Return the [X, Y] coordinate for the center point of the cell that contains the specified text.  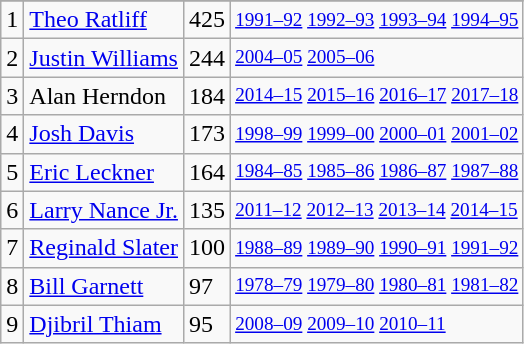
173 [208, 134]
7 [12, 248]
9 [12, 324]
2 [12, 58]
95 [208, 324]
5 [12, 172]
Justin Williams [104, 58]
Josh Davis [104, 134]
1978–79 1979–80 1980–81 1981–82 [377, 286]
1991–92 1992–93 1993–94 1994–95 [377, 20]
Alan Herndon [104, 96]
3 [12, 96]
2004–05 2005–06 [377, 58]
164 [208, 172]
244 [208, 58]
2014–15 2015–16 2016–17 2017–18 [377, 96]
425 [208, 20]
8 [12, 286]
1984–85 1985–86 1986–87 1987–88 [377, 172]
135 [208, 210]
97 [208, 286]
Bill Garnett [104, 286]
1 [12, 20]
6 [12, 210]
2008–09 2009–10 2010–11 [377, 324]
Larry Nance Jr. [104, 210]
184 [208, 96]
Reginald Slater [104, 248]
4 [12, 134]
1988–89 1989–90 1990–91 1991–92 [377, 248]
Theo Ratliff [104, 20]
Eric Leckner [104, 172]
1998–99 1999–00 2000–01 2001–02 [377, 134]
Djibril Thiam [104, 324]
100 [208, 248]
2011–12 2012–13 2013–14 2014–15 [377, 210]
